Provide the (X, Y) coordinate of the cell's center where the given text is located.  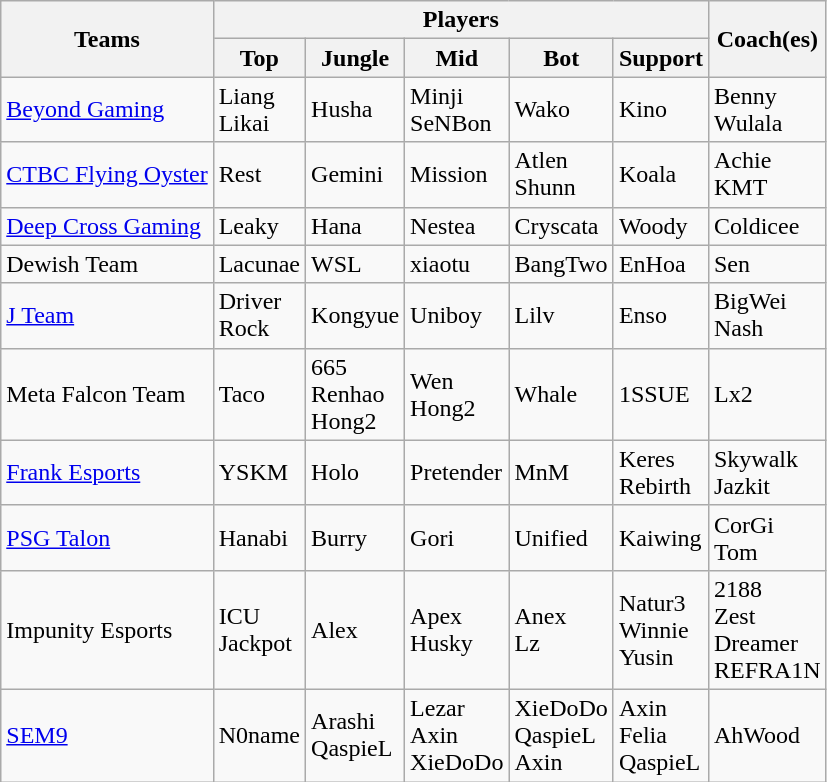
Nestea (457, 226)
Natur3 Winnie Yusin (660, 630)
Sen (767, 264)
Teams (107, 39)
CorGi Tom (767, 538)
Deep Cross Gaming (107, 226)
Woody (660, 226)
Lilv (561, 316)
Uniboy (457, 316)
Beyond Gaming (107, 110)
Coach(es) (767, 39)
Axin Felia QaspieL (660, 735)
Minji SeNBon (457, 110)
Gori (457, 538)
Husha (356, 110)
WSL (356, 264)
CTBC Flying Oyster (107, 174)
Frank Esports (107, 472)
Enso (660, 316)
Holo (356, 472)
Alex (356, 630)
Top (259, 58)
Driver Rock (259, 316)
Impunity Esports (107, 630)
XieDoDo QaspieL Axin (561, 735)
Cryscata (561, 226)
665 Renhao Hong2 (356, 394)
BigWei Nash (767, 316)
Mid (457, 58)
Hanabi (259, 538)
xiaotu (457, 264)
Gemini (356, 174)
SEM9 (107, 735)
Keres Rebirth (660, 472)
Skywalk Jazkit (767, 472)
Burry (356, 538)
AhWood (767, 735)
ICU Jackpot (259, 630)
Taco (259, 394)
Liang Likai (259, 110)
Whale (561, 394)
Dewish Team (107, 264)
Koala (660, 174)
2188 Zest Dreamer REFRA1N (767, 630)
Lezar Axin XieDoDo (457, 735)
Rest (259, 174)
Anex Lz (561, 630)
Kino (660, 110)
YSKM (259, 472)
Kaiwing (660, 538)
Achie KMT (767, 174)
Apex Husky (457, 630)
Hana (356, 226)
Coldicee (767, 226)
N0name (259, 735)
J Team (107, 316)
Mission (457, 174)
Kongyue (356, 316)
Players (460, 20)
Meta Falcon Team (107, 394)
Wen Hong2 (457, 394)
BangTwo (561, 264)
Bot (561, 58)
MnM (561, 472)
1SSUE (660, 394)
EnHoa (660, 264)
Wako (561, 110)
Atlen Shunn (561, 174)
Pretender (457, 472)
Lacunae (259, 264)
Support (660, 58)
Leaky (259, 226)
Unified (561, 538)
Arashi QaspieL (356, 735)
Lx2 (767, 394)
Benny Wulala (767, 110)
Jungle (356, 58)
PSG Talon (107, 538)
